Detect which cell encompasses the target text, then output its [X, Y] center coordinate. 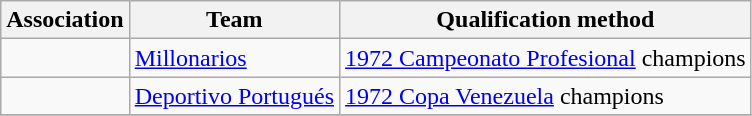
1972 Copa Venezuela champions [546, 96]
1972 Campeonato Profesional champions [546, 58]
Qualification method [546, 20]
Millonarios [234, 58]
Deportivo Portugués [234, 96]
Team [234, 20]
Association [65, 20]
